Extract the [x, y] coordinate from the center of the cell holding the provided text.  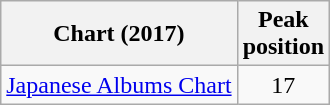
Japanese Albums Chart [119, 85]
17 [283, 85]
Peakposition [283, 34]
Chart (2017) [119, 34]
